Output the (x, y) coordinate of the center of the cell containing the given text.  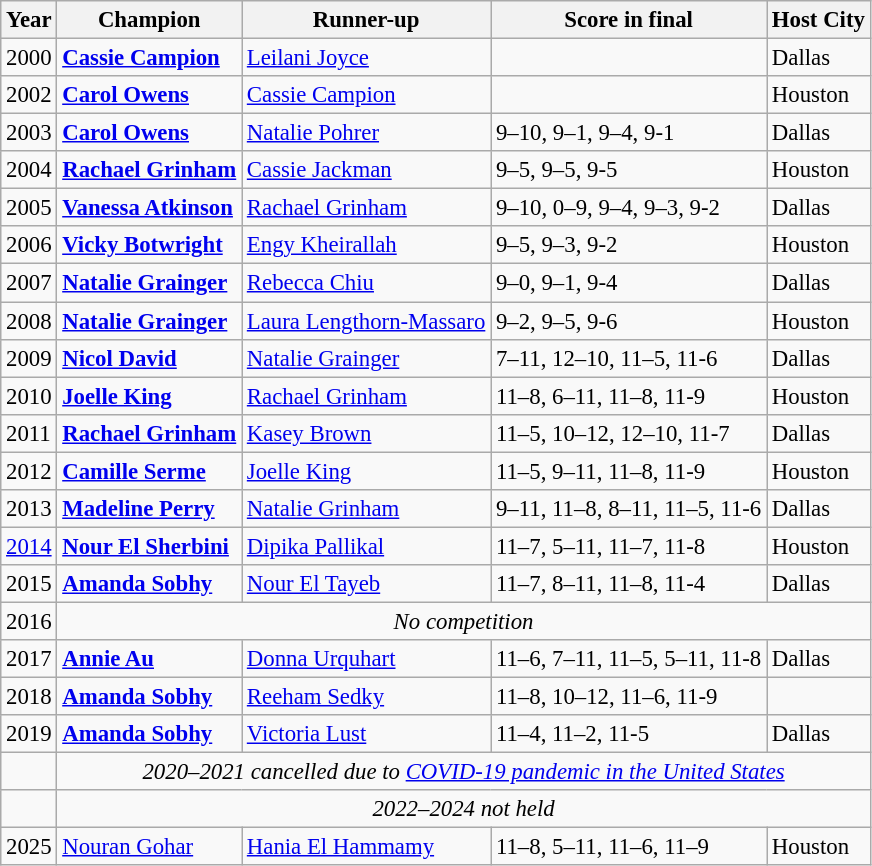
2011 (29, 433)
2018 (29, 697)
11–7, 8–11, 11–8, 11-4 (629, 584)
11–7, 5–11, 11–7, 11-8 (629, 546)
Cassie Jackman (366, 170)
Reeham Sedky (366, 697)
Engy Kheirallah (366, 245)
Vicky Botwright (150, 245)
11–8, 10–12, 11–6, 11-9 (629, 697)
Laura Lengthorn-Massaro (366, 321)
Host City (819, 20)
2010 (29, 396)
Vanessa Atkinson (150, 208)
Madeline Perry (150, 509)
2006 (29, 245)
Victoria Lust (366, 734)
2017 (29, 659)
2008 (29, 321)
11–8, 6–11, 11–8, 11-9 (629, 396)
9–11, 11–8, 8–11, 11–5, 11-6 (629, 509)
Donna Urquhart (366, 659)
9–5, 9–3, 9-2 (629, 245)
Champion (150, 20)
Kasey Brown (366, 433)
Nour El Sherbini (150, 546)
2025 (29, 847)
Dipika Pallikal (366, 546)
11–8, 5–11, 11–6, 11–9 (629, 847)
2003 (29, 133)
Annie Au (150, 659)
9–10, 9–1, 9–4, 9-1 (629, 133)
11–6, 7–11, 11–5, 5–11, 11-8 (629, 659)
Nour El Tayeb (366, 584)
Hania El Hammamy (366, 847)
2022–2024 not held (464, 809)
2005 (29, 208)
Nouran Gohar (150, 847)
2004 (29, 170)
2015 (29, 584)
9–5, 9–5, 9-5 (629, 170)
Score in final (629, 20)
2009 (29, 358)
Year (29, 20)
2020–2021 cancelled due to COVID-19 pandemic in the United States (464, 772)
2016 (29, 621)
Nicol David (150, 358)
2013 (29, 509)
11–5, 9–11, 11–8, 11-9 (629, 471)
9–0, 9–1, 9-4 (629, 283)
Runner-up (366, 20)
Camille Serme (150, 471)
No competition (464, 621)
Leilani Joyce (366, 58)
2002 (29, 95)
2007 (29, 283)
2012 (29, 471)
9–10, 0–9, 9–4, 9–3, 9-2 (629, 208)
9–2, 9–5, 9-6 (629, 321)
Natalie Grinham (366, 509)
11–4, 11–2, 11-5 (629, 734)
Rebecca Chiu (366, 283)
Natalie Pohrer (366, 133)
2014 (29, 546)
11–5, 10–12, 12–10, 11-7 (629, 433)
2000 (29, 58)
2019 (29, 734)
7–11, 12–10, 11–5, 11-6 (629, 358)
